Extract the (X, Y) coordinate from the center of the cell holding the provided text.  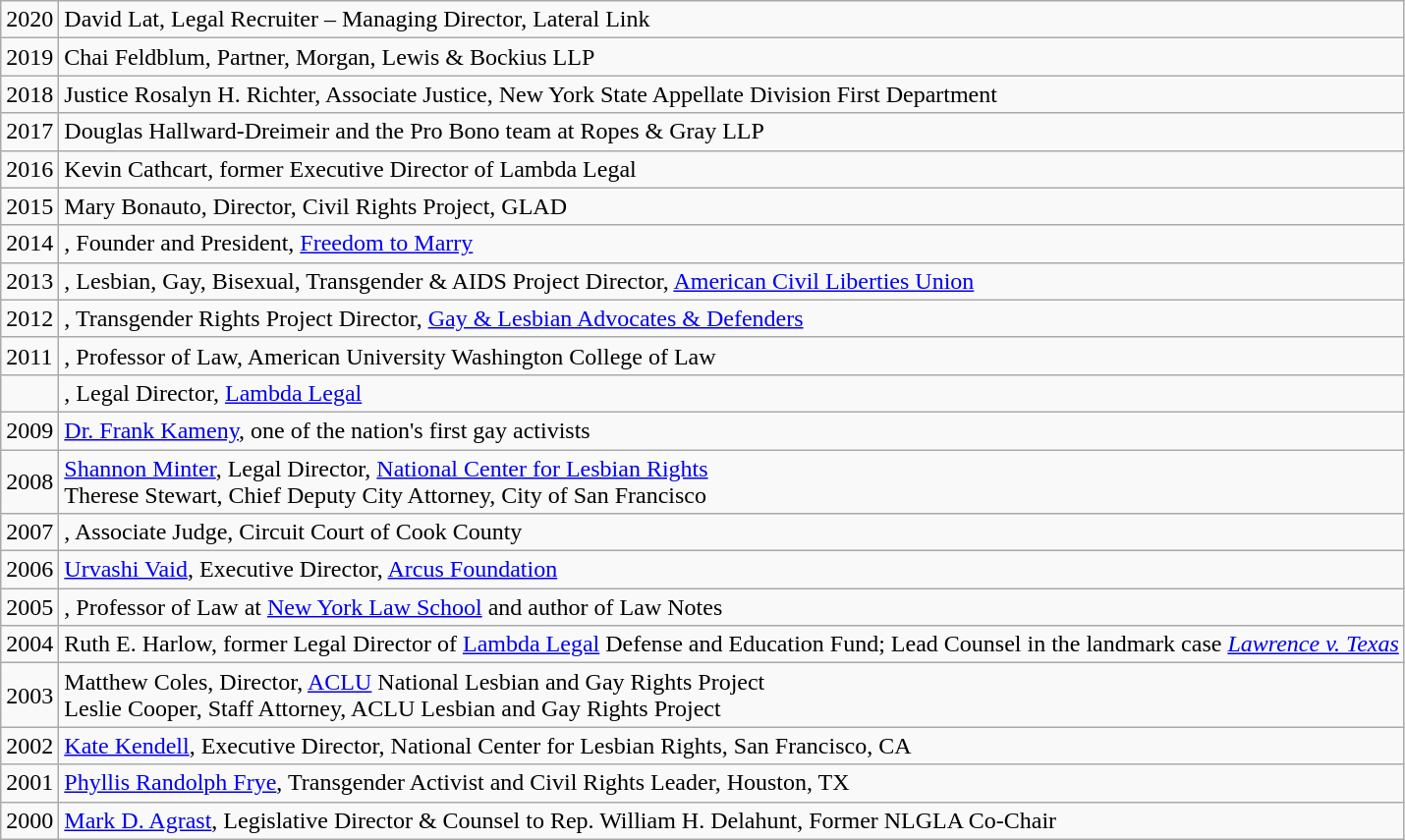
, Legal Director, Lambda Legal (732, 393)
2012 (29, 318)
Chai Feldblum, Partner, Morgan, Lewis & Bockius LLP (732, 57)
Dr. Frank Kameny, one of the nation's first gay activists (732, 430)
2000 (29, 820)
2009 (29, 430)
Shannon Minter, Legal Director, National Center for Lesbian RightsTherese Stewart, Chief Deputy City Attorney, City of San Francisco (732, 481)
Kevin Cathcart, former Executive Director of Lambda Legal (732, 169)
2014 (29, 244)
2016 (29, 169)
Douglas Hallward-Dreimeir and the Pro Bono team at Ropes & Gray LLP (732, 132)
, Professor of Law, American University Washington College of Law (732, 356)
David Lat, Legal Recruiter – Managing Director, Lateral Link (732, 20)
2007 (29, 532)
2005 (29, 607)
2017 (29, 132)
2011 (29, 356)
2018 (29, 94)
2008 (29, 481)
Mark D. Agrast, Legislative Director & Counsel to Rep. William H. Delahunt, Former NLGLA Co-Chair (732, 820)
Urvashi Vaid, Executive Director, Arcus Foundation (732, 570)
, Professor of Law at New York Law School and author of Law Notes (732, 607)
2002 (29, 746)
Matthew Coles, Director, ACLU National Lesbian and Gay Rights ProjectLeslie Cooper, Staff Attorney, ACLU Lesbian and Gay Rights Project (732, 696)
2019 (29, 57)
Justice Rosalyn H. Richter, Associate Justice, New York State Appellate Division First Department (732, 94)
Kate Kendell, Executive Director, National Center for Lesbian Rights, San Francisco, CA (732, 746)
, Lesbian, Gay, Bisexual, Transgender & AIDS Project Director, American Civil Liberties Union (732, 281)
, Founder and President, Freedom to Marry (732, 244)
2001 (29, 783)
Phyllis Randolph Frye, Transgender Activist and Civil Rights Leader, Houston, TX (732, 783)
, Transgender Rights Project Director, Gay & Lesbian Advocates & Defenders (732, 318)
2003 (29, 696)
Mary Bonauto, Director, Civil Rights Project, GLAD (732, 206)
2015 (29, 206)
, Associate Judge, Circuit Court of Cook County (732, 532)
2004 (29, 644)
2020 (29, 20)
2006 (29, 570)
2013 (29, 281)
Ruth E. Harlow, former Legal Director of Lambda Legal Defense and Education Fund; Lead Counsel in the landmark case Lawrence v. Texas (732, 644)
